Scan for the cell matching the given text and deliver its [x, y] coordinate at center. 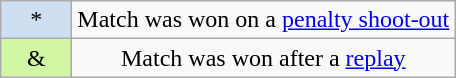
Match was won after a replay [264, 58]
* [36, 20]
& [36, 58]
Match was won on a penalty shoot-out [264, 20]
